Pinpoint the cell where the given text exists, returning its [x, y] midpoint coordinate. 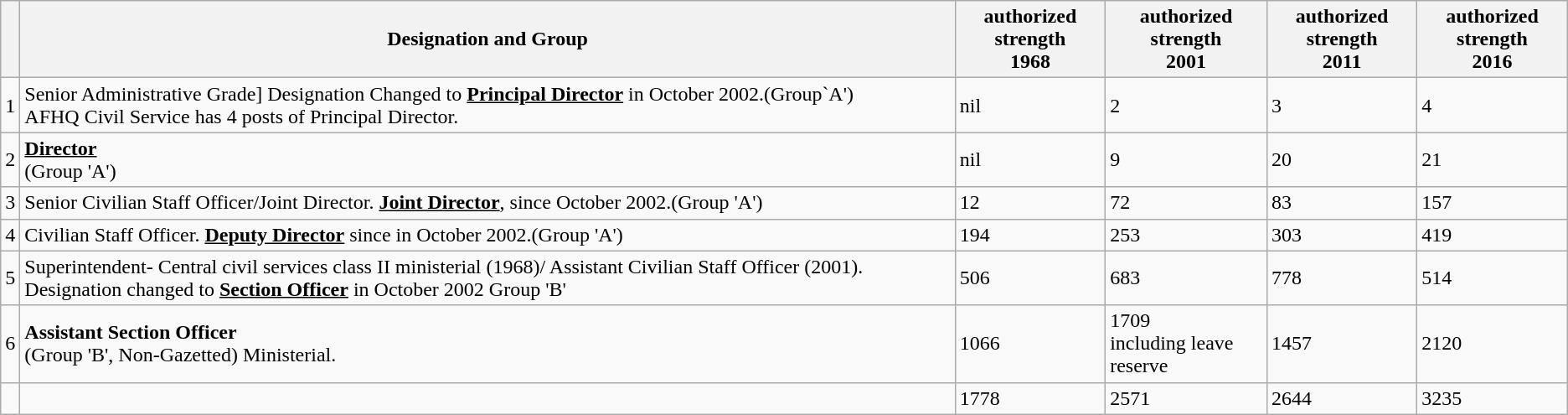
3235 [1493, 398]
303 [1342, 235]
Civilian Staff Officer. Deputy Director since in October 2002.(Group 'A') [487, 235]
Designation and Group [487, 39]
20 [1342, 159]
1066 [1030, 344]
83 [1342, 203]
506 [1030, 278]
72 [1186, 203]
1457 [1342, 344]
2120 [1493, 344]
514 [1493, 278]
1709including leave reserve [1186, 344]
253 [1186, 235]
Senior Civilian Staff Officer/Joint Director. Joint Director, since October 2002.(Group 'A') [487, 203]
authorized strength2001 [1186, 39]
2644 [1342, 398]
9 [1186, 159]
157 [1493, 203]
authorized strength2011 [1342, 39]
683 [1186, 278]
194 [1030, 235]
Assistant Section Officer(Group 'B', Non-Gazetted) Ministerial. [487, 344]
6 [10, 344]
1 [10, 106]
authorized strength1968 [1030, 39]
1778 [1030, 398]
21 [1493, 159]
12 [1030, 203]
2571 [1186, 398]
419 [1493, 235]
Director(Group 'A') [487, 159]
5 [10, 278]
authorized strength2016 [1493, 39]
778 [1342, 278]
